From the cell containing the given text, extract its center point as (x, y) coordinate. 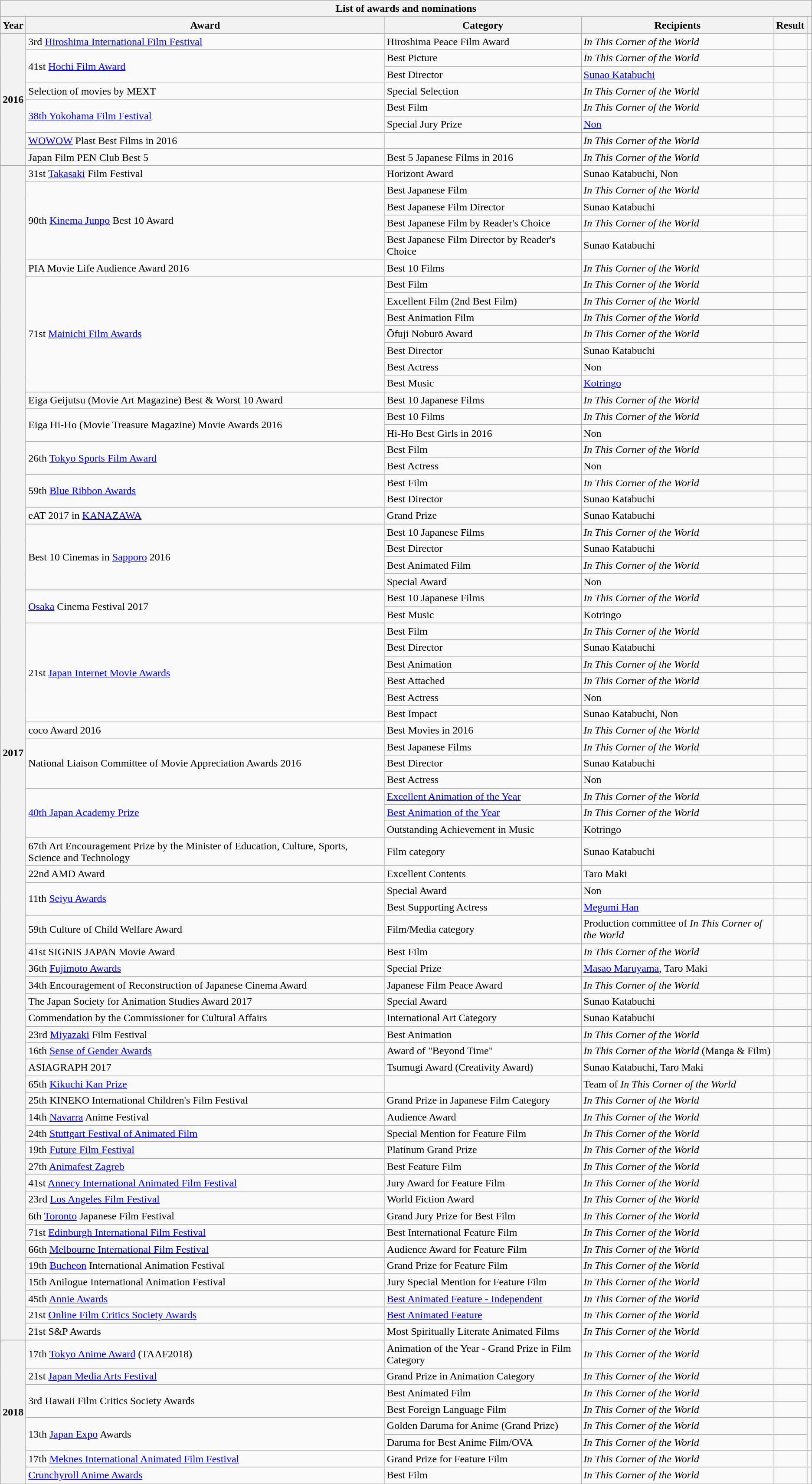
14th Navarra Anime Festival (205, 1117)
34th Encouragement of Reconstruction of Japanese Cinema Award (205, 985)
71st Edinburgh International Film Festival (205, 1232)
Grand Prize in Animation Category (482, 1376)
Best Japanese Film by Reader's Choice (482, 223)
59th Culture of Child Welfare Award (205, 929)
Best Attached (482, 681)
19th Future Film Festival (205, 1150)
59th Blue Ribbon Awards (205, 491)
Best Movies in 2016 (482, 730)
71st Mainichi Film Awards (205, 334)
Sunao Katabuchi, Taro Maki (678, 1068)
Excellent Film (2nd Best Film) (482, 301)
40th Japan Academy Prize (205, 813)
Best Picture (482, 58)
27th Animafest Zagreb (205, 1166)
Award of "Beyond Time" (482, 1051)
17th Meknes International Animated Film Festival (205, 1459)
Most Spiritually Literate Animated Films (482, 1332)
Team of In This Corner of the World (678, 1084)
Film/Media category (482, 929)
Megumi Han (678, 907)
National Liaison Committee of Movie Appreciation Awards 2016 (205, 763)
31st Takasaki Film Festival (205, 174)
45th Annie Awards (205, 1298)
Best Animation Film (482, 318)
23rd Los Angeles Film Festival (205, 1199)
17th Tokyo Anime Award (TAAF2018) (205, 1354)
3rd Hiroshima International Film Festival (205, 42)
Best Japanese Films (482, 747)
Eiga Hi-Ho (Movie Treasure Magazine) Movie Awards 2016 (205, 425)
Jury Special Mention for Feature Film (482, 1282)
Crunchyroll Anime Awards (205, 1475)
Horizont Award (482, 174)
Audience Award for Feature Film (482, 1249)
21st Japan Internet Movie Awards (205, 672)
eAT 2017 in KANAZAWA (205, 516)
ASIAGRAPH 2017 (205, 1068)
23rd Miyazaki Film Festival (205, 1035)
Commendation by the Commissioner for Cultural Affairs (205, 1018)
24th Stuttgart Festival of Animated Film (205, 1133)
2018 (13, 1412)
Best Japanese Film Director by Reader's Choice (482, 246)
Result (790, 25)
coco Award 2016 (205, 730)
67th Art Encouragement Prize by the Minister of Education, Culture, Sports, Science and Technology (205, 852)
22nd AMD Award (205, 874)
Special Jury Prize (482, 124)
Category (482, 25)
Masao Maruyama, Taro Maki (678, 968)
65th Kikuchi Kan Prize (205, 1084)
The Japan Society for Animation Studies Award 2017 (205, 1001)
Hiroshima Peace Film Award (482, 42)
Recipients (678, 25)
66th Melbourne International Film Festival (205, 1249)
Tsumugi Award (Creativity Award) (482, 1068)
Special Prize (482, 968)
Golden Daruma for Anime (Grand Prize) (482, 1426)
Eiga Geijutsu (Movie Art Magazine) Best & Worst 10 Award (205, 400)
Osaka Cinema Festival 2017 (205, 606)
Best Animated Feature - Independent (482, 1298)
List of awards and nominations (406, 9)
Best Animated Feature (482, 1315)
6th Toronto Japanese Film Festival (205, 1216)
Best Japanese Film Director (482, 207)
21st Japan Media Arts Festival (205, 1376)
Hi-Ho Best Girls in 2016 (482, 433)
Grand Prize in Japanese Film Category (482, 1101)
Excellent Animation of the Year (482, 796)
World Fiction Award (482, 1199)
International Art Category (482, 1018)
15th Anilogue International Animation Festival (205, 1282)
Year (13, 25)
Best 10 Cinemas in Sapporo 2016 (205, 557)
Award (205, 25)
Film category (482, 852)
Japanese Film Peace Award (482, 985)
Production committee of In This Corner of the World (678, 929)
Grand Prize (482, 516)
2017 (13, 752)
Outstanding Achievement in Music (482, 829)
90th Kinema Junpo Best 10 Award (205, 220)
Best International Feature Film (482, 1232)
19th Bucheon International Animation Festival (205, 1265)
Excellent Contents (482, 874)
16th Sense of Gender Awards (205, 1051)
Japan Film PEN Club Best 5 (205, 157)
Grand Jury Prize for Best Film (482, 1216)
41st Hochi Film Award (205, 66)
Best 5 Japanese Films in 2016 (482, 157)
Best Animation of the Year (482, 813)
Best Feature Film (482, 1166)
26th Tokyo Sports Film Award (205, 458)
Best Impact (482, 714)
Taro Maki (678, 874)
In This Corner of the World (Manga & Film) (678, 1051)
Special Mention for Feature Film (482, 1133)
Best Japanese Film (482, 190)
Platinum Grand Prize (482, 1150)
2016 (13, 99)
38th Yokohama Film Festival (205, 116)
Jury Award for Feature Film (482, 1183)
11th Seiyu Awards (205, 899)
3rd Hawaii Film Critics Society Awards (205, 1401)
13th Japan Expo Awards (205, 1434)
Daruma for Best Anime Film/OVA (482, 1442)
21st Online Film Critics Society Awards (205, 1315)
Audience Award (482, 1117)
41st SIGNIS JAPAN Movie Award (205, 952)
Selection of movies by MEXT (205, 91)
25th KINEKO International Children's Film Festival (205, 1101)
41st Annecy International Animated Film Festival (205, 1183)
WOWOW Plast Best Films in 2016 (205, 141)
Best Foreign Language Film (482, 1409)
21st S&P Awards (205, 1332)
Animation of the Year - Grand Prize in Film Category (482, 1354)
Special Selection (482, 91)
36th Fujimoto Awards (205, 968)
Best Supporting Actress (482, 907)
PIA Movie Life Audience Award 2016 (205, 268)
Ōfuji Noburō Award (482, 334)
